Scan for the cell matching the given text and deliver its [X, Y] coordinate at center. 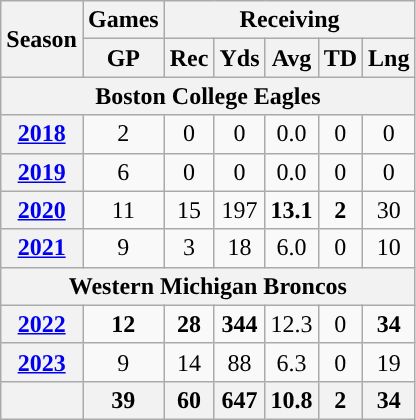
Avg [292, 58]
Lng [389, 58]
11 [123, 210]
10.8 [292, 400]
6 [123, 172]
60 [189, 400]
Season [42, 39]
2019 [42, 172]
6.3 [292, 362]
Games [123, 20]
Yds [240, 58]
88 [240, 362]
2020 [42, 210]
28 [189, 324]
12.3 [292, 324]
GP [123, 58]
2023 [42, 362]
10 [389, 248]
18 [240, 248]
12 [123, 324]
14 [189, 362]
Western Michigan Broncos [208, 286]
2021 [42, 248]
Receiving [290, 20]
39 [123, 400]
197 [240, 210]
19 [389, 362]
15 [189, 210]
344 [240, 324]
2018 [42, 134]
6.0 [292, 248]
TD [340, 58]
647 [240, 400]
13.1 [292, 210]
Rec [189, 58]
2022 [42, 324]
30 [389, 210]
3 [189, 248]
Boston College Eagles [208, 96]
